Identify which cell holds the provided text, then report its (X, Y) central coordinate. 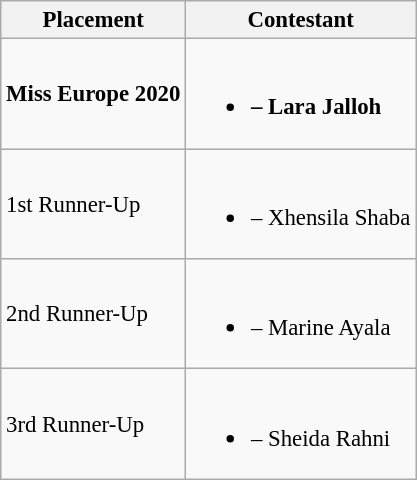
Contestant (301, 20)
2nd Runner-Up (94, 314)
– Xhensila Shaba (301, 204)
– Marine Ayala (301, 314)
Placement (94, 20)
Miss Europe 2020 (94, 94)
1st Runner-Up (94, 204)
– Lara Jalloh (301, 94)
– Sheida Rahni (301, 424)
3rd Runner-Up (94, 424)
